From the cell containing the given text, extract its center point as [x, y] coordinate. 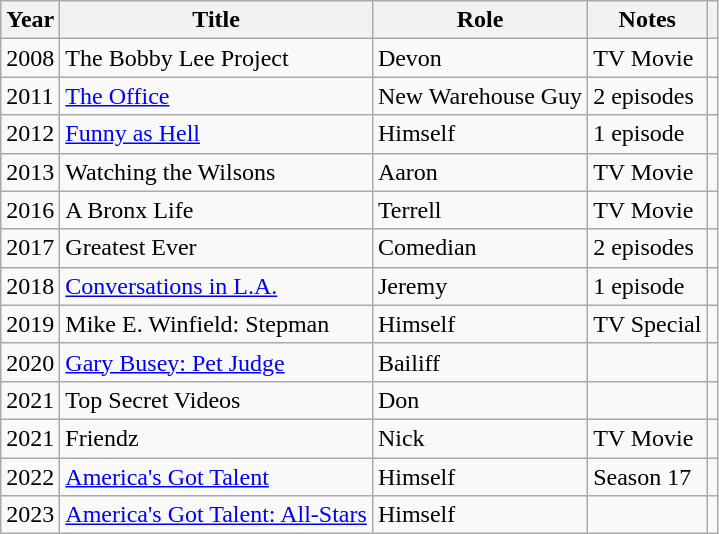
Greatest Ever [216, 248]
Terrell [480, 210]
Role [480, 20]
The Office [216, 96]
Funny as Hell [216, 134]
Bailiff [480, 362]
Watching the Wilsons [216, 172]
2022 [30, 477]
A Bronx Life [216, 210]
2008 [30, 58]
Notes [648, 20]
Nick [480, 438]
Aaron [480, 172]
Devon [480, 58]
TV Special [648, 324]
Top Secret Videos [216, 400]
Title [216, 20]
Don [480, 400]
2016 [30, 210]
Conversations in L.A. [216, 286]
Jeremy [480, 286]
2023 [30, 515]
New Warehouse Guy [480, 96]
2020 [30, 362]
2018 [30, 286]
2013 [30, 172]
Comedian [480, 248]
2019 [30, 324]
Year [30, 20]
America's Got Talent [216, 477]
America's Got Talent: All-Stars [216, 515]
Mike E. Winfield: Stepman [216, 324]
2012 [30, 134]
Friendz [216, 438]
Gary Busey: Pet Judge [216, 362]
2011 [30, 96]
2017 [30, 248]
The Bobby Lee Project [216, 58]
Season 17 [648, 477]
